Capture the cell that displays the provided text and extract its (x, y) central coordinate. 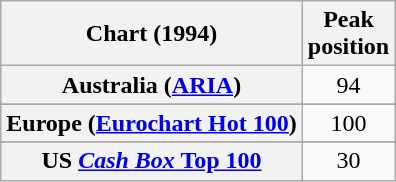
Chart (1994) (152, 34)
US Cash Box Top 100 (152, 161)
Europe (Eurochart Hot 100) (152, 123)
30 (348, 161)
100 (348, 123)
Australia (ARIA) (152, 85)
Peakposition (348, 34)
94 (348, 85)
